Identify which cell holds the provided text, then report its [x, y] central coordinate. 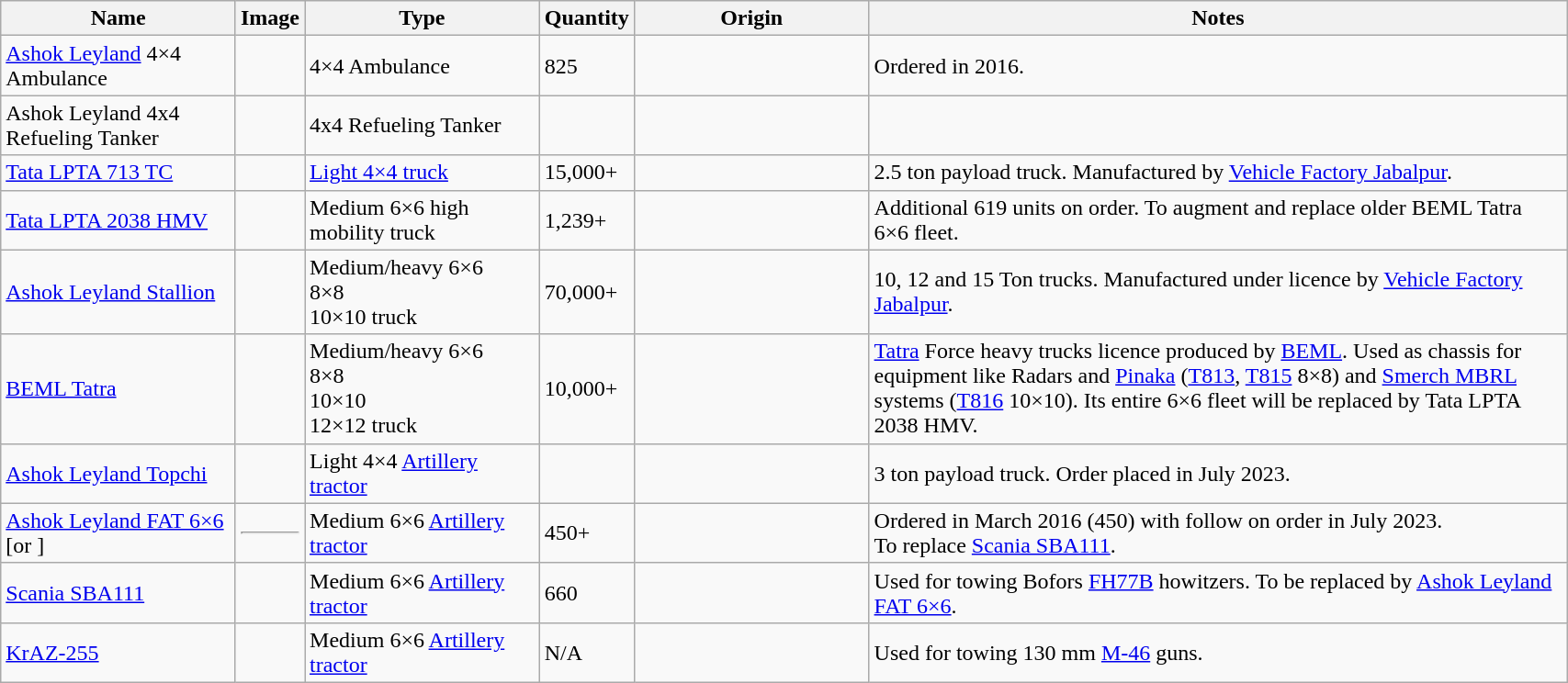
N/A [586, 652]
Tata LPTA 713 TC [118, 173]
Medium/heavy 6×68×810×10 truck [423, 292]
Ashok Leyland Topchi [118, 474]
10, 12 and 15 Ton trucks. Manufactured under licence by Vehicle Factory Jabalpur. [1218, 292]
Ordered in March 2016 (450) with follow on order in July 2023.To replace Scania SBA111. [1218, 532]
Additional 619 units on order. To augment and replace older BEML Tatra 6×6 fleet. [1218, 220]
Ordered in 2016. [1218, 66]
70,000+ [586, 292]
10,000+ [586, 389]
660 [586, 593]
Used for towing Bofors FH77B howitzers. To be replaced by Ashok Leyland FAT 6×6. [1218, 593]
Image [270, 18]
BEML Tatra [118, 389]
Tata LPTA 2038 HMV [118, 220]
Origin [751, 18]
4×4 Ambulance [423, 66]
450+ [586, 532]
Type [423, 18]
Medium/heavy 6×68×810×1012×12 truck [423, 389]
825 [586, 66]
Scania SBA111 [118, 593]
Ashok Leyland 4×4 Ambulance [118, 66]
Light 4×4 truck [423, 173]
4x4 Refueling Tanker [423, 125]
1,239+ [586, 220]
Quantity [586, 18]
Light 4×4 Artillery tractor [423, 474]
Medium 6×6 high mobility truck [423, 220]
3 ton payload truck. Order placed in July 2023. [1218, 474]
Ashok Leyland Stallion [118, 292]
Ashok Leyland FAT 6×6[or ] [118, 532]
Used for towing 130 mm M-46 guns. [1218, 652]
Notes [1218, 18]
KrAZ-255 [118, 652]
Name [118, 18]
2.5 ton payload truck. Manufactured by Vehicle Factory Jabalpur. [1218, 173]
Ashok Leyland 4x4 Refueling Tanker [118, 125]
15,000+ [586, 173]
